Detect which cell encompasses the target text, then output its [X, Y] center coordinate. 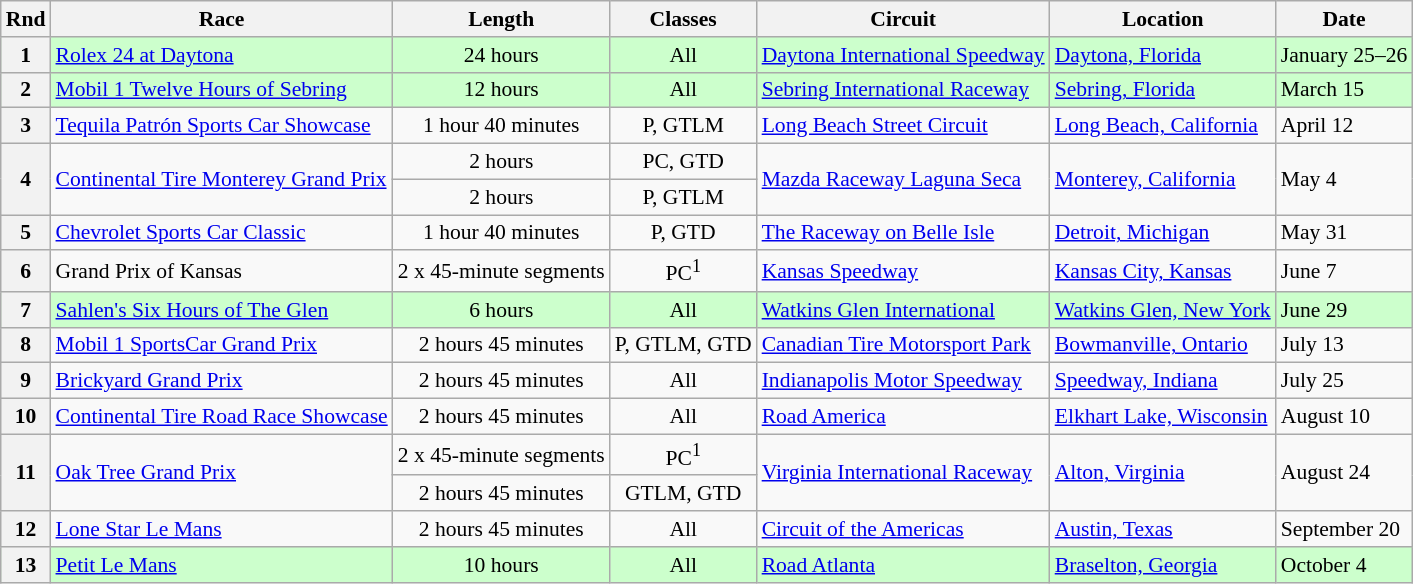
Elkhart Lake, Wisconsin [1163, 417]
1 [26, 55]
Sahlen's Six Hours of The Glen [221, 310]
Brickyard Grand Prix [221, 381]
June 7 [1344, 272]
Date [1344, 19]
GTLM, GTD [684, 494]
7 [26, 310]
Sebring, Florida [1163, 90]
Circuit of the Americas [904, 529]
Rnd [26, 19]
2 [26, 90]
Long Beach, California [1163, 126]
The Raceway on Belle Isle [904, 233]
Watkins Glen International [904, 310]
September 20 [1344, 529]
Mazda Raceway Laguna Seca [904, 180]
Mobil 1 Twelve Hours of Sebring [221, 90]
Chevrolet Sports Car Classic [221, 233]
6 [26, 272]
12 hours [502, 90]
Petit Le Mans [221, 565]
Alton, Virginia [1163, 472]
August 24 [1344, 472]
P, GTD [684, 233]
Monterey, California [1163, 180]
Classes [684, 19]
Mobil 1 SportsCar Grand Prix [221, 345]
Austin, Texas [1163, 529]
13 [26, 565]
12 [26, 529]
Oak Tree Grand Prix [221, 472]
Road America [904, 417]
May 31 [1344, 233]
Kansas City, Kansas [1163, 272]
Continental Tire Monterey Grand Prix [221, 180]
July 13 [1344, 345]
Indianapolis Motor Speedway [904, 381]
Circuit [904, 19]
April 12 [1344, 126]
June 29 [1344, 310]
P, GTLM, GTD [684, 345]
July 25 [1344, 381]
4 [26, 180]
8 [26, 345]
Daytona, Florida [1163, 55]
January 25–26 [1344, 55]
Daytona International Speedway [904, 55]
Lone Star Le Mans [221, 529]
Location [1163, 19]
Length [502, 19]
Road Atlanta [904, 565]
Speedway, Indiana [1163, 381]
March 15 [1344, 90]
5 [26, 233]
11 [26, 472]
August 10 [1344, 417]
Sebring International Raceway [904, 90]
3 [26, 126]
10 [26, 417]
24 hours [502, 55]
10 hours [502, 565]
Virginia International Raceway [904, 472]
Braselton, Georgia [1163, 565]
Long Beach Street Circuit [904, 126]
Kansas Speedway [904, 272]
6 hours [502, 310]
Race [221, 19]
Continental Tire Road Race Showcase [221, 417]
Detroit, Michigan [1163, 233]
Bowmanville, Ontario [1163, 345]
Canadian Tire Motorsport Park [904, 345]
9 [26, 381]
Tequila Patrón Sports Car Showcase [221, 126]
Rolex 24 at Daytona [221, 55]
Grand Prix of Kansas [221, 272]
October 4 [1344, 565]
Watkins Glen, New York [1163, 310]
May 4 [1344, 180]
PC, GTD [684, 162]
